Locate the cell with the specified text and output its [X, Y] center coordinate. 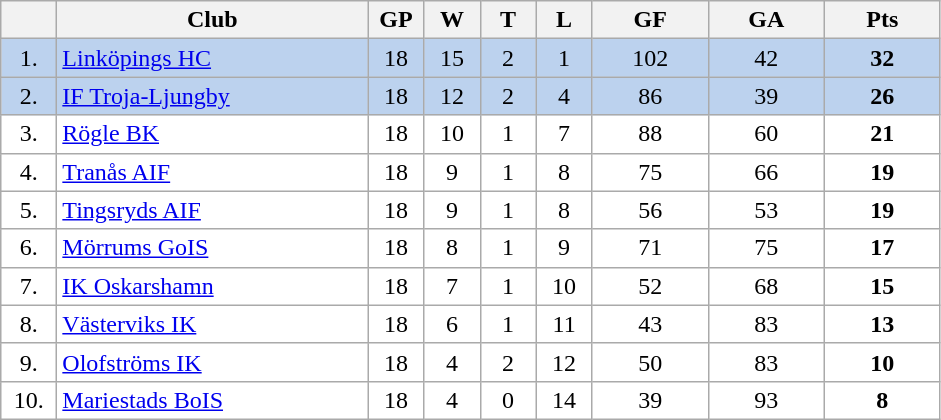
50 [650, 362]
IF Troja-Ljungby [212, 96]
86 [650, 96]
Mörrums GoIS [212, 248]
7. [29, 286]
4. [29, 172]
71 [650, 248]
17 [882, 248]
32 [882, 58]
66 [766, 172]
T [508, 20]
43 [650, 324]
6 [452, 324]
13 [882, 324]
56 [650, 210]
1. [29, 58]
Rögle BK [212, 134]
Olofströms IK [212, 362]
93 [766, 400]
26 [882, 96]
IK Oskarshamn [212, 286]
14 [564, 400]
88 [650, 134]
Linköpings HC [212, 58]
GF [650, 20]
6. [29, 248]
GP [396, 20]
8. [29, 324]
60 [766, 134]
GA [766, 20]
11 [564, 324]
53 [766, 210]
52 [650, 286]
W [452, 20]
21 [882, 134]
68 [766, 286]
5. [29, 210]
10. [29, 400]
2. [29, 96]
Mariestads BoIS [212, 400]
Club [212, 20]
Pts [882, 20]
42 [766, 58]
3. [29, 134]
Tingsryds AIF [212, 210]
L [564, 20]
0 [508, 400]
9. [29, 362]
102 [650, 58]
Tranås AIF [212, 172]
Västerviks IK [212, 324]
